Capture the cell that displays the provided text and extract its [X, Y] central coordinate. 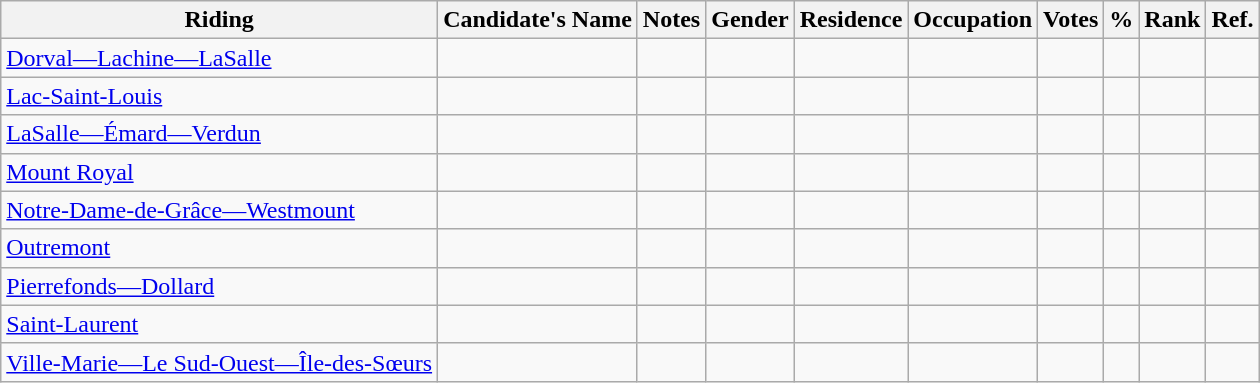
Saint-Laurent [220, 324]
Residence [851, 20]
Gender [750, 20]
Riding [220, 20]
Rank [1172, 20]
% [1122, 20]
Ville-Marie—Le Sud-Ouest—Île-des-Sœurs [220, 362]
Outremont [220, 248]
Dorval—Lachine—LaSalle [220, 58]
Lac-Saint-Louis [220, 96]
Votes [1071, 20]
Pierrefonds—Dollard [220, 286]
Notre-Dame-de-Grâce—Westmount [220, 210]
Occupation [973, 20]
Ref. [1232, 20]
Candidate's Name [538, 20]
Notes [671, 20]
LaSalle—Émard—Verdun [220, 134]
Mount Royal [220, 172]
